Return the (X, Y) coordinate for the center point of the cell that contains the specified text.  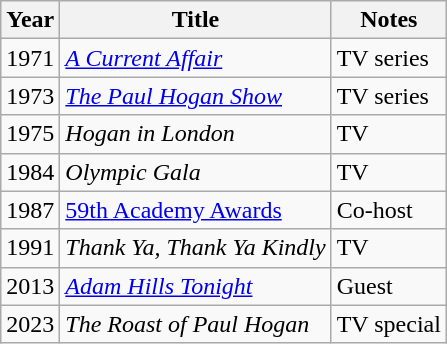
Notes (388, 20)
TV special (388, 324)
Guest (388, 286)
2023 (30, 324)
1987 (30, 210)
A Current Affair (196, 58)
Hogan in London (196, 134)
Co-host (388, 210)
Title (196, 20)
2013 (30, 286)
1991 (30, 248)
1975 (30, 134)
1971 (30, 58)
The Roast of Paul Hogan (196, 324)
Year (30, 20)
The Paul Hogan Show (196, 96)
Thank Ya, Thank Ya Kindly (196, 248)
1984 (30, 172)
1973 (30, 96)
59th Academy Awards (196, 210)
Adam Hills Tonight (196, 286)
Olympic Gala (196, 172)
